Provide the [X, Y] coordinate of the cell's center where the given text is located.  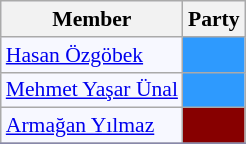
Mehmet Yaşar Ünal [92, 90]
Party [214, 19]
Armağan Yılmaz [92, 126]
Member [92, 19]
Hasan Özgöbek [92, 55]
